From the cell containing the given text, extract its center point as (X, Y) coordinate. 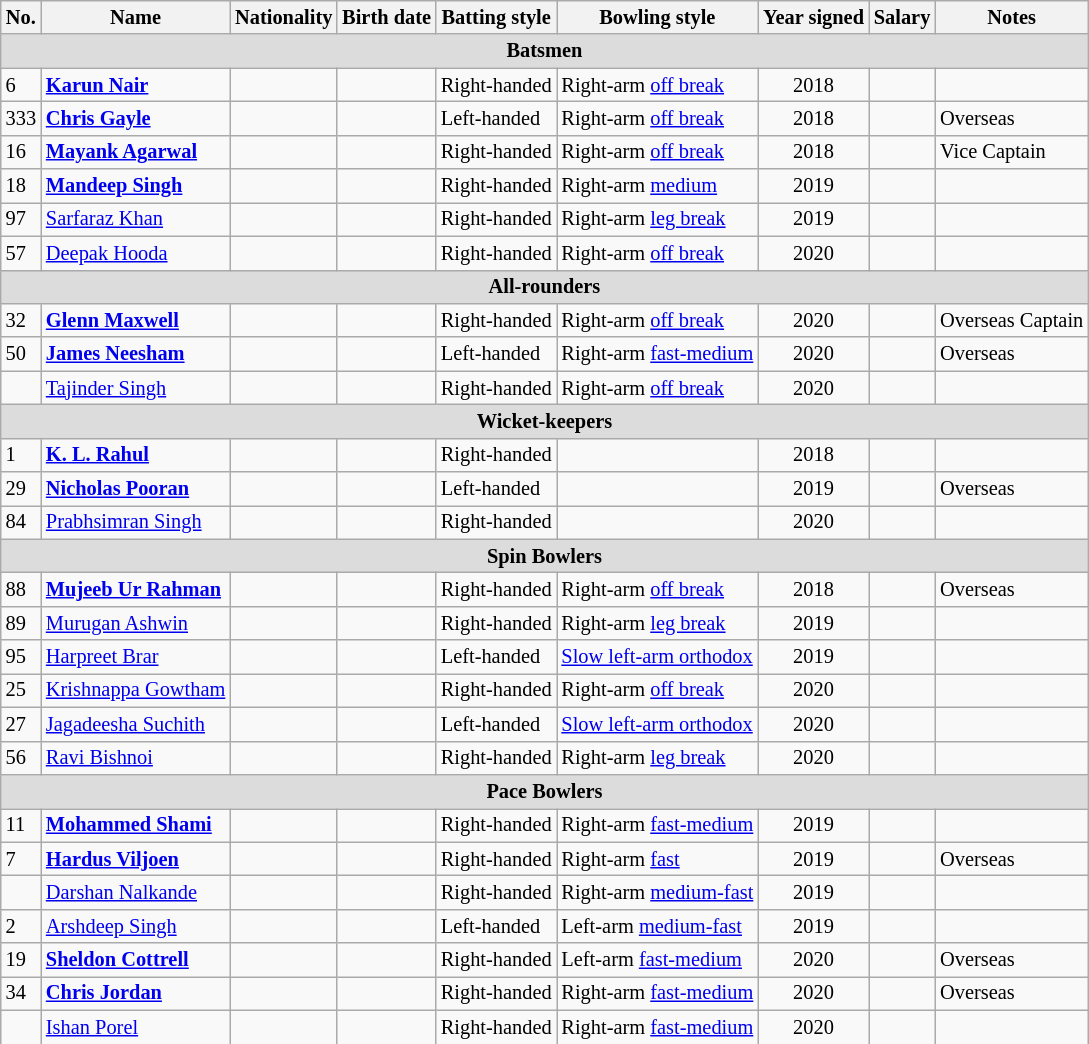
Sheldon Cottrell (136, 960)
89 (21, 623)
No. (21, 17)
25 (21, 690)
Nationality (284, 17)
Pace Bowlers (544, 791)
Darshan Nalkande (136, 892)
Hardus Viljoen (136, 859)
Sarfaraz Khan (136, 219)
50 (21, 354)
18 (21, 186)
Overseas Captain (1012, 320)
Left-arm fast-medium (657, 960)
Karun Nair (136, 85)
Spin Bowlers (544, 556)
29 (21, 489)
Harpreet Brar (136, 657)
Mujeeb Ur Rahman (136, 589)
57 (21, 253)
Tajinder Singh (136, 388)
1 (21, 455)
Jagadeesha Suchith (136, 724)
Glenn Maxwell (136, 320)
Deepak Hooda (136, 253)
Year signed (814, 17)
7 (21, 859)
97 (21, 219)
56 (21, 758)
Mayank Agarwal (136, 152)
11 (21, 825)
84 (21, 522)
Krishnappa Gowtham (136, 690)
27 (21, 724)
Bowling style (657, 17)
Chris Jordan (136, 993)
Arshdeep Singh (136, 926)
Right-arm medium (657, 186)
2 (21, 926)
Prabhsimran Singh (136, 522)
Salary (902, 17)
Name (136, 17)
Mohammed Shami (136, 825)
Batsmen (544, 51)
K. L. Rahul (136, 455)
Notes (1012, 17)
Ishan Porel (136, 1027)
333 (21, 118)
Vice Captain (1012, 152)
88 (21, 589)
34 (21, 993)
19 (21, 960)
Left-arm medium-fast (657, 926)
James Neesham (136, 354)
32 (21, 320)
Right-arm medium-fast (657, 892)
Murugan Ashwin (136, 623)
Birth date (386, 17)
Wicket-keepers (544, 421)
6 (21, 85)
Mandeep Singh (136, 186)
Right-arm fast (657, 859)
Batting style (496, 17)
16 (21, 152)
Nicholas Pooran (136, 489)
Ravi Bishnoi (136, 758)
95 (21, 657)
Chris Gayle (136, 118)
All-rounders (544, 287)
